From the cell containing the given text, extract its center point as (x, y) coordinate. 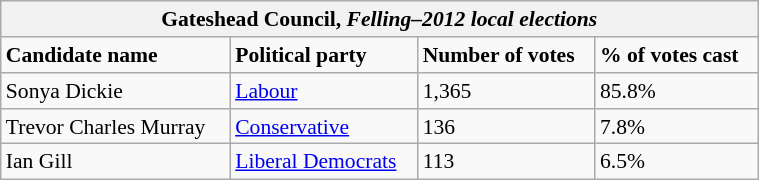
136 (506, 126)
Gateshead Council, Felling–2012 local elections (380, 19)
7.8% (676, 126)
% of votes cast (676, 55)
Candidate name (116, 55)
Number of votes (506, 55)
6.5% (676, 162)
Liberal Democrats (324, 162)
Sonya Dickie (116, 91)
85.8% (676, 91)
Conservative (324, 126)
Political party (324, 55)
Labour (324, 91)
113 (506, 162)
1,365 (506, 91)
Ian Gill (116, 162)
Trevor Charles Murray (116, 126)
